Return the (X, Y) coordinate for the center point of the cell that contains the specified text.  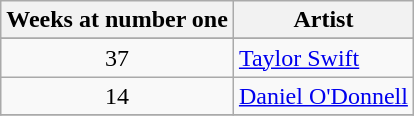
37 (118, 58)
Taylor Swift (323, 58)
Daniel O'Donnell (323, 96)
14 (118, 96)
Weeks at number one (118, 20)
Artist (323, 20)
